Capture the cell that displays the provided text and extract its [x, y] central coordinate. 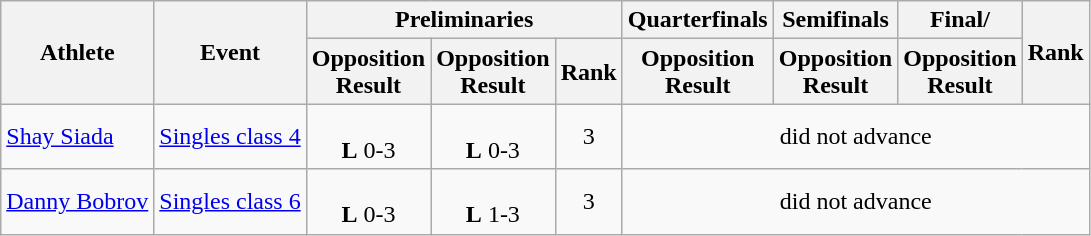
Singles class 4 [230, 136]
Athlete [78, 52]
Semifinals [835, 20]
Singles class 6 [230, 202]
Preliminaries [464, 20]
Event [230, 52]
Final/ [960, 20]
Quarterfinals [698, 20]
L 1-3 [493, 202]
Danny Bobrov [78, 202]
Shay Siada [78, 136]
